Locate the cell with the specified text and output its [x, y] center coordinate. 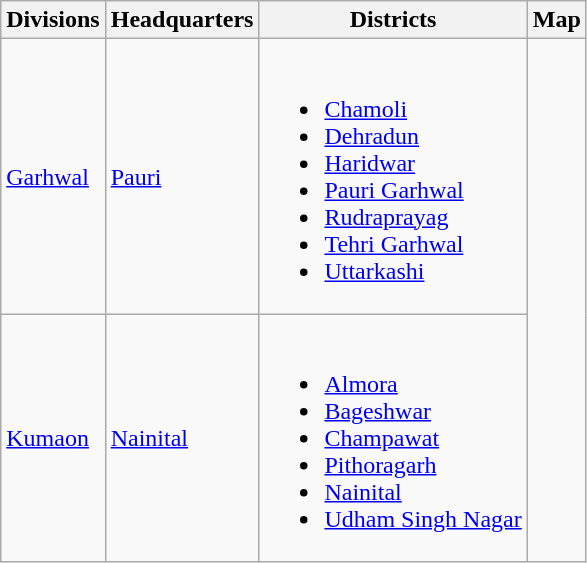
Pauri [182, 176]
Headquarters [182, 20]
Kumaon [53, 438]
Districts [393, 20]
Map [556, 20]
AlmoraBageshwarChampawatPithoragarhNainitalUdham Singh Nagar [393, 438]
Divisions [53, 20]
ChamoliDehradunHaridwarPauri GarhwalRudraprayagTehri GarhwalUttarkashi [393, 176]
Nainital [182, 438]
Garhwal [53, 176]
